For the text-containing cell, return its midpoint in (x, y) coordinate format. 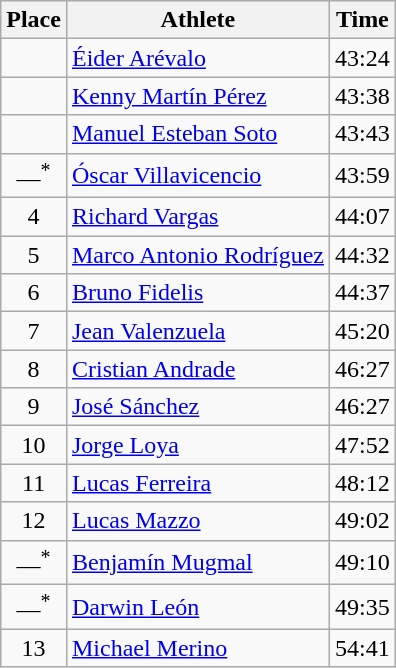
Manuel Esteban Soto (198, 134)
44:32 (362, 255)
43:24 (362, 58)
Kenny Martín Pérez (198, 96)
47:52 (362, 445)
44:07 (362, 217)
6 (34, 293)
8 (34, 369)
Bruno Fidelis (198, 293)
43:43 (362, 134)
4 (34, 217)
Darwin León (198, 608)
49:10 (362, 562)
5 (34, 255)
44:37 (362, 293)
Place (34, 20)
Athlete (198, 20)
43:59 (362, 176)
48:12 (362, 483)
49:35 (362, 608)
Benjamín Mugmal (198, 562)
7 (34, 331)
13 (34, 648)
9 (34, 407)
Marco Antonio Rodríguez (198, 255)
Óscar Villavicencio (198, 176)
43:38 (362, 96)
54:41 (362, 648)
Lucas Mazzo (198, 521)
Jean Valenzuela (198, 331)
José Sánchez (198, 407)
11 (34, 483)
12 (34, 521)
Jorge Loya (198, 445)
Lucas Ferreira (198, 483)
49:02 (362, 521)
Cristian Andrade (198, 369)
45:20 (362, 331)
10 (34, 445)
Time (362, 20)
Michael Merino (198, 648)
Richard Vargas (198, 217)
Éider Arévalo (198, 58)
